Return the [x, y] coordinate for the center point of the cell that contains the specified text.  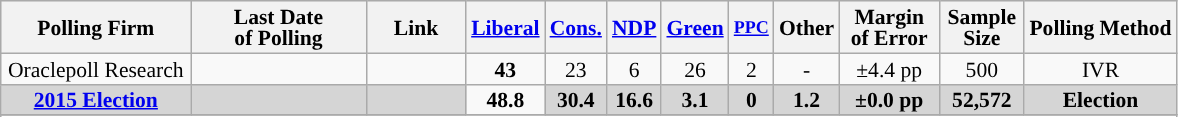
Polling Firm [96, 27]
6 [634, 68]
Link [416, 27]
16.6 [634, 100]
3.1 [694, 100]
500 [982, 68]
30.4 [576, 100]
23 [576, 68]
Election [1100, 100]
0 [752, 100]
IVR [1100, 68]
- [806, 68]
Cons. [576, 27]
±4.4 pp [889, 68]
Polling Method [1100, 27]
NDP [634, 27]
Last Dateof Polling [278, 27]
Oraclepoll Research [96, 68]
SampleSize [982, 27]
43 [505, 68]
PPC [752, 27]
48.8 [505, 100]
52,572 [982, 100]
Liberal [505, 27]
26 [694, 68]
±0.0 pp [889, 100]
1.2 [806, 100]
Green [694, 27]
Other [806, 27]
Marginof Error [889, 27]
2 [752, 68]
2015 Election [96, 100]
